Determine the (X, Y) coordinate at the center of the cell enclosing the given text.  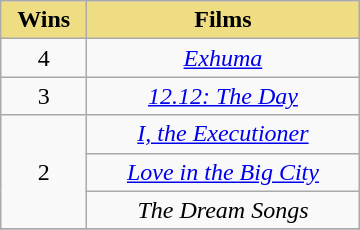
2 (44, 172)
Films (224, 20)
I, the Executioner (224, 134)
Exhuma (224, 58)
4 (44, 58)
12.12: The Day (224, 96)
Love in the Big City (224, 172)
Wins (44, 20)
The Dream Songs (224, 210)
3 (44, 96)
